For the text-containing cell, return its midpoint in (X, Y) coordinate format. 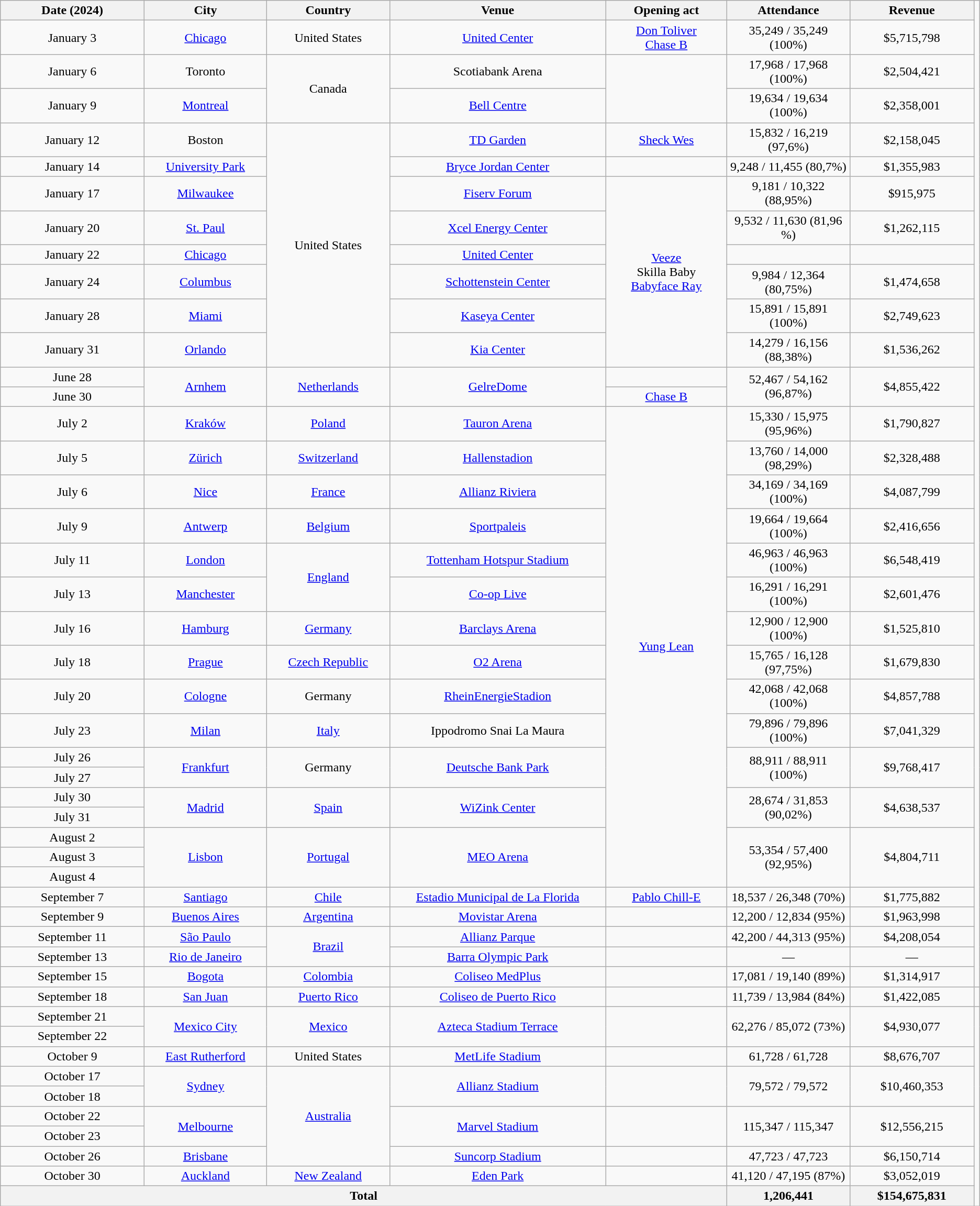
Santiago (205, 897)
September 9 (72, 917)
Sydney (205, 1086)
July 6 (72, 492)
Sheck Wes (666, 139)
September 21 (72, 1016)
Suncorp Stadium (497, 1156)
Zürich (205, 458)
July 16 (72, 628)
$4,855,422 (912, 386)
Puerto Rico (328, 997)
$154,675,831 (912, 1196)
Revenue (912, 10)
$6,548,419 (912, 560)
Hamburg (205, 628)
$8,676,707 (912, 1056)
88,911 / 88,911 (100%) (788, 767)
São Paulo (205, 937)
September 22 (72, 1036)
July 27 (72, 777)
July 11 (72, 560)
61,728 / 61,728 (788, 1056)
Allianz Parque (497, 937)
$1,314,917 (912, 977)
Milan (205, 730)
$2,158,045 (912, 139)
Brazil (328, 947)
October 23 (72, 1136)
Eden Park (497, 1176)
$4,804,711 (912, 857)
53,354 / 57,400 (92,95%) (788, 857)
Movistar Arena (497, 917)
October 26 (72, 1156)
July 18 (72, 662)
January 28 (72, 315)
13,760 / 14,000 (98,29%) (788, 458)
TD Garden (497, 139)
Spain (328, 807)
January 9 (72, 106)
Estadio Municipal de La Florida (497, 897)
Opening act (666, 10)
September 15 (72, 977)
Fiserv Forum (497, 194)
Don ToliverChase B (666, 38)
Poland (328, 424)
Auckland (205, 1176)
79,572 / 79,572 (788, 1086)
34,169 / 34,169 (100%) (788, 492)
Switzerland (328, 458)
July 2 (72, 424)
18,537 / 26,348 (70%) (788, 897)
19,664 / 19,664 (100%) (788, 526)
Buenos Aires (205, 917)
$1,775,882 (912, 897)
England (328, 577)
16,291 / 16,291 (100%) (788, 594)
$12,556,215 (912, 1126)
January 24 (72, 282)
July 26 (72, 757)
$4,930,077 (912, 1026)
35,249 / 35,249 (100%) (788, 38)
$1,474,658 (912, 282)
Miami (205, 315)
Ippodromo Snai La Maura (497, 730)
$2,358,001 (912, 106)
Kia Center (497, 350)
City (205, 10)
January 12 (72, 139)
Coliseo MedPlus (497, 977)
Prague (205, 662)
15,765 / 16,128 (97,75%) (788, 662)
Deutsche Bank Park (497, 767)
Antwerp (205, 526)
Yung Lean (666, 647)
October 22 (72, 1116)
August 4 (72, 877)
Czech Republic (328, 662)
January 31 (72, 350)
July 23 (72, 730)
WiZink Center (497, 807)
Chase B (666, 397)
Columbus (205, 282)
Country (328, 10)
Tauron Arena (497, 424)
East Rutherford (205, 1056)
Toronto (205, 71)
15,891 / 15,891 (100%) (788, 315)
August 2 (72, 837)
Coliseo de Puerto Rico (497, 997)
October 30 (72, 1176)
52,467 / 54,162 (96,87%) (788, 386)
Brisbane (205, 1156)
$2,328,488 (912, 458)
$7,041,329 (912, 730)
$1,679,830 (912, 662)
15,330 / 15,975 (95,96%) (788, 424)
9,532 / 11,630 (81,96 %) (788, 227)
$2,504,421 (912, 71)
$2,749,623 (912, 315)
Allianz Riviera (497, 492)
17,081 / 19,140 (89%) (788, 977)
Kaseya Center (497, 315)
Bogota (205, 977)
$2,601,476 (912, 594)
January 22 (72, 255)
$3,052,019 (912, 1176)
Portugal (328, 857)
Boston (205, 139)
115,347 / 115,347 (788, 1126)
Belgium (328, 526)
October 17 (72, 1076)
$1,262,115 (912, 227)
VeezeSkilla BabyBabyface Ray (666, 271)
June 28 (72, 377)
Allianz Stadium (497, 1086)
Australia (328, 1116)
41,120 / 47,195 (87%) (788, 1176)
July 13 (72, 594)
January 3 (72, 38)
$915,975 (912, 194)
France (328, 492)
Xcel Energy Center (497, 227)
MetLife Stadium (497, 1056)
August 3 (72, 857)
17,968 / 17,968 (100%) (788, 71)
$4,208,054 (912, 937)
January 17 (72, 194)
Date (2024) (72, 10)
Co-op Live (497, 594)
$4,638,537 (912, 807)
19,634 / 19,634 (100%) (788, 106)
15,832 / 16,219 (97,6%) (788, 139)
October 9 (72, 1056)
Barclays Arena (497, 628)
University Park (205, 167)
$10,460,353 (912, 1086)
Schottenstein Center (497, 282)
July 5 (72, 458)
Bryce Jordan Center (497, 167)
79,896 / 79,896 (100%) (788, 730)
Rio de Janeiro (205, 957)
47,723 / 47,723 (788, 1156)
Canada (328, 88)
Marvel Stadium (497, 1126)
42,200 / 44,313 (95%) (788, 937)
$1,536,262 (912, 350)
September 7 (72, 897)
Venue (497, 10)
RheinEnergieStadion (497, 696)
September 13 (72, 957)
Mexico City (205, 1026)
46,963 / 46,963 (100%) (788, 560)
Italy (328, 730)
$6,150,714 (912, 1156)
Milwaukee (205, 194)
September 18 (72, 997)
GelreDome (497, 386)
San Juan (205, 997)
9,984 / 12,364 (80,75%) (788, 282)
July 30 (72, 797)
January 14 (72, 167)
$4,857,788 (912, 696)
$1,963,998 (912, 917)
42,068 / 42,068 (100%) (788, 696)
Total (364, 1196)
$5,715,798 (912, 38)
Manchester (205, 594)
Montreal (205, 106)
MEO Arena (497, 857)
Melbourne (205, 1126)
Colombia (328, 977)
Sportpaleis (497, 526)
September 11 (72, 937)
October 18 (72, 1096)
Netherlands (328, 386)
Argentina (328, 917)
O2 Arena (497, 662)
28,674 / 31,853 (90,02%) (788, 807)
$1,422,085 (912, 997)
London (205, 560)
July 20 (72, 696)
Tottenham Hotspur Stadium (497, 560)
Madrid (205, 807)
Mexico (328, 1026)
9,248 / 11,455 (80,7%) (788, 167)
Kraków (205, 424)
1,206,441 (788, 1196)
Cologne (205, 696)
12,200 / 12,834 (95%) (788, 917)
January 20 (72, 227)
Pablo Chill-E (666, 897)
62,276 / 85,072 (73%) (788, 1026)
$4,087,799 (912, 492)
Orlando (205, 350)
Hallenstadion (497, 458)
12,900 / 12,900 (100%) (788, 628)
January 6 (72, 71)
Bell Centre (497, 106)
New Zealand (328, 1176)
Arnhem (205, 386)
$9,768,417 (912, 767)
Scotiabank Arena (497, 71)
St. Paul (205, 227)
Chile (328, 897)
June 30 (72, 397)
Lisbon (205, 857)
Frankfurt (205, 767)
$1,525,810 (912, 628)
July 9 (72, 526)
14,279 / 16,156 (88,38%) (788, 350)
11,739 / 13,984 (84%) (788, 997)
$2,416,656 (912, 526)
9,181 / 10,322 (88,95%) (788, 194)
July 31 (72, 817)
Azteca Stadium Terrace (497, 1026)
Nice (205, 492)
Attendance (788, 10)
$1,355,983 (912, 167)
Barra Olympic Park (497, 957)
$1,790,827 (912, 424)
